Output the [X, Y] coordinate of the center of the cell containing the given text.  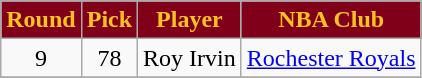
9 [41, 58]
Rochester Royals [331, 58]
Pick [109, 20]
Roy Irvin [190, 58]
Player [190, 20]
78 [109, 58]
NBA Club [331, 20]
Round [41, 20]
